Search for the cell housing the specified text and yield its [x, y] center coordinate. 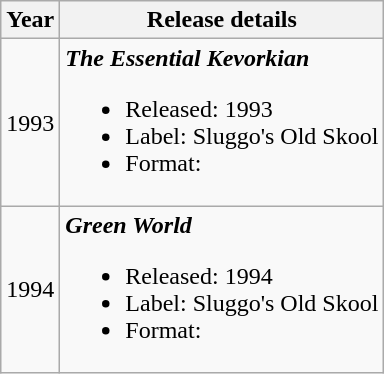
1994 [30, 290]
Green WorldReleased: 1994Label: Sluggo's Old SkoolFormat: [222, 290]
Year [30, 20]
1993 [30, 122]
The Essential KevorkianReleased: 1993Label: Sluggo's Old SkoolFormat: [222, 122]
Release details [222, 20]
